From the cell containing the given text, extract its center point as (X, Y) coordinate. 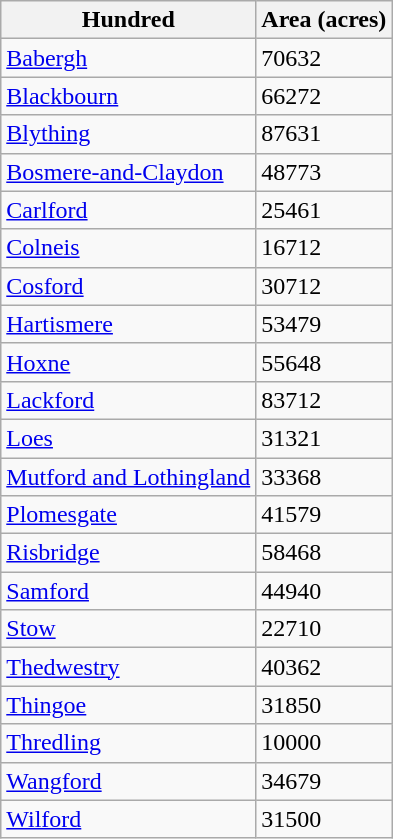
Stow (128, 629)
Hoxne (128, 362)
70632 (324, 58)
Bosmere-and-Claydon (128, 172)
53479 (324, 324)
55648 (324, 362)
34679 (324, 781)
Thredling (128, 743)
44940 (324, 591)
31850 (324, 705)
Wilford (128, 819)
58468 (324, 553)
16712 (324, 248)
Hartismere (128, 324)
Carlford (128, 210)
Area (acres) (324, 20)
48773 (324, 172)
Loes (128, 438)
31321 (324, 438)
30712 (324, 286)
Risbridge (128, 553)
Cosford (128, 286)
Lackford (128, 400)
83712 (324, 400)
Thedwestry (128, 667)
Thingoe (128, 705)
33368 (324, 477)
Mutford and Lothingland (128, 477)
87631 (324, 134)
22710 (324, 629)
10000 (324, 743)
25461 (324, 210)
Plomesgate (128, 515)
Babergh (128, 58)
Samford (128, 591)
Blackbourn (128, 96)
66272 (324, 96)
Colneis (128, 248)
41579 (324, 515)
31500 (324, 819)
40362 (324, 667)
Wangford (128, 781)
Hundred (128, 20)
Blything (128, 134)
